Output the [X, Y] coordinate of the center of the cell containing the given text.  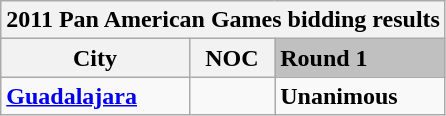
Guadalajara [95, 96]
Round 1 [360, 58]
2011 Pan American Games bidding results [224, 20]
NOC [232, 58]
Unanimous [360, 96]
City [95, 58]
